For the text-containing cell, return its midpoint in [x, y] coordinate format. 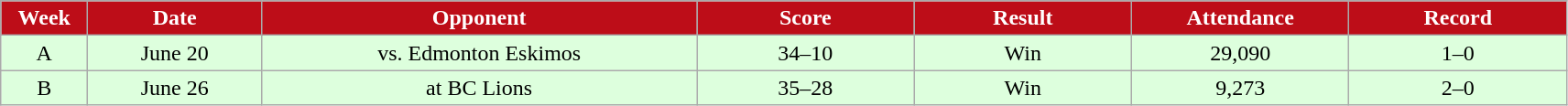
June 26 [175, 88]
29,090 [1240, 53]
June 20 [175, 53]
Opponent [480, 18]
2–0 [1458, 88]
Attendance [1240, 18]
1–0 [1458, 53]
35–28 [806, 88]
Date [175, 18]
Record [1458, 18]
9,273 [1240, 88]
34–10 [806, 53]
B [44, 88]
at BC Lions [480, 88]
vs. Edmonton Eskimos [480, 53]
Result [1022, 18]
Score [806, 18]
A [44, 53]
Week [44, 18]
